Provide the [x, y] coordinate of the cell's center where the given text is located.  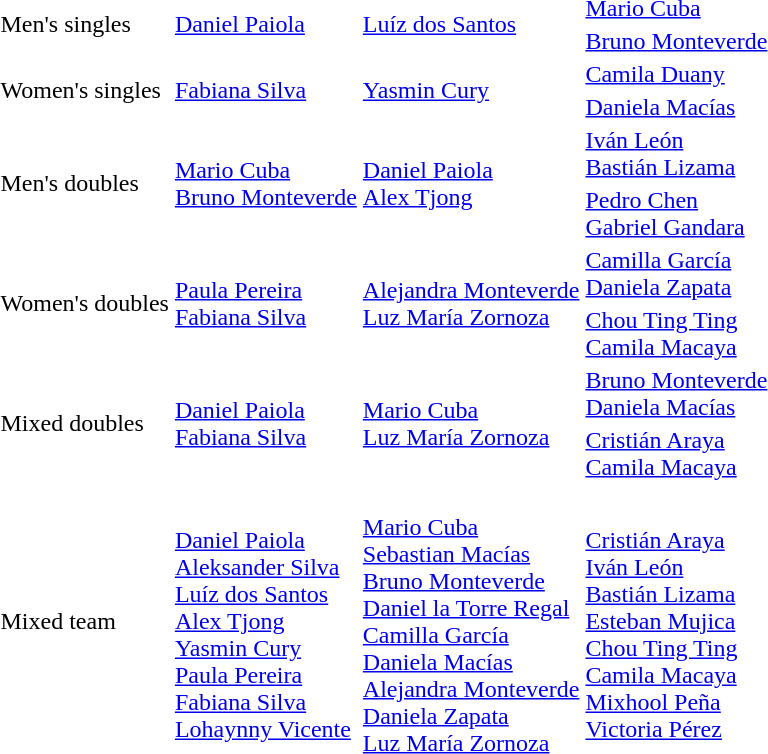
Mario Cuba Bruno Monteverde [266, 184]
Paula Pereira Fabiana Silva [266, 304]
Mario Cuba Luz María Zornoza [471, 424]
Fabiana Silva [266, 90]
Daniel Paiola Alex Tjong [471, 184]
Yasmin Cury [471, 90]
Alejandra Monteverde Luz María Zornoza [471, 304]
Daniel Paiola Fabiana Silva [266, 424]
